From the cell containing the given text, extract its center point as (X, Y) coordinate. 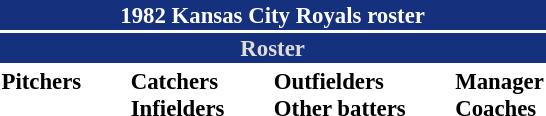
Roster (272, 48)
1982 Kansas City Royals roster (272, 15)
